Extract the (X, Y) coordinate from the center of the cell holding the provided text.  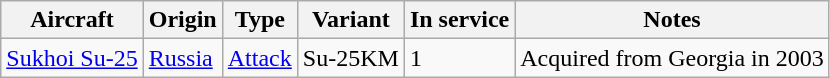
Origin (182, 20)
Notes (672, 20)
Attack (260, 58)
Su-25KM (350, 58)
1 (459, 58)
Type (260, 20)
Sukhoi Su-25 (72, 58)
Aircraft (72, 20)
Acquired from Georgia in 2003 (672, 58)
Russia (182, 58)
Variant (350, 20)
In service (459, 20)
